Pinpoint the cell where the given text exists, returning its (x, y) midpoint coordinate. 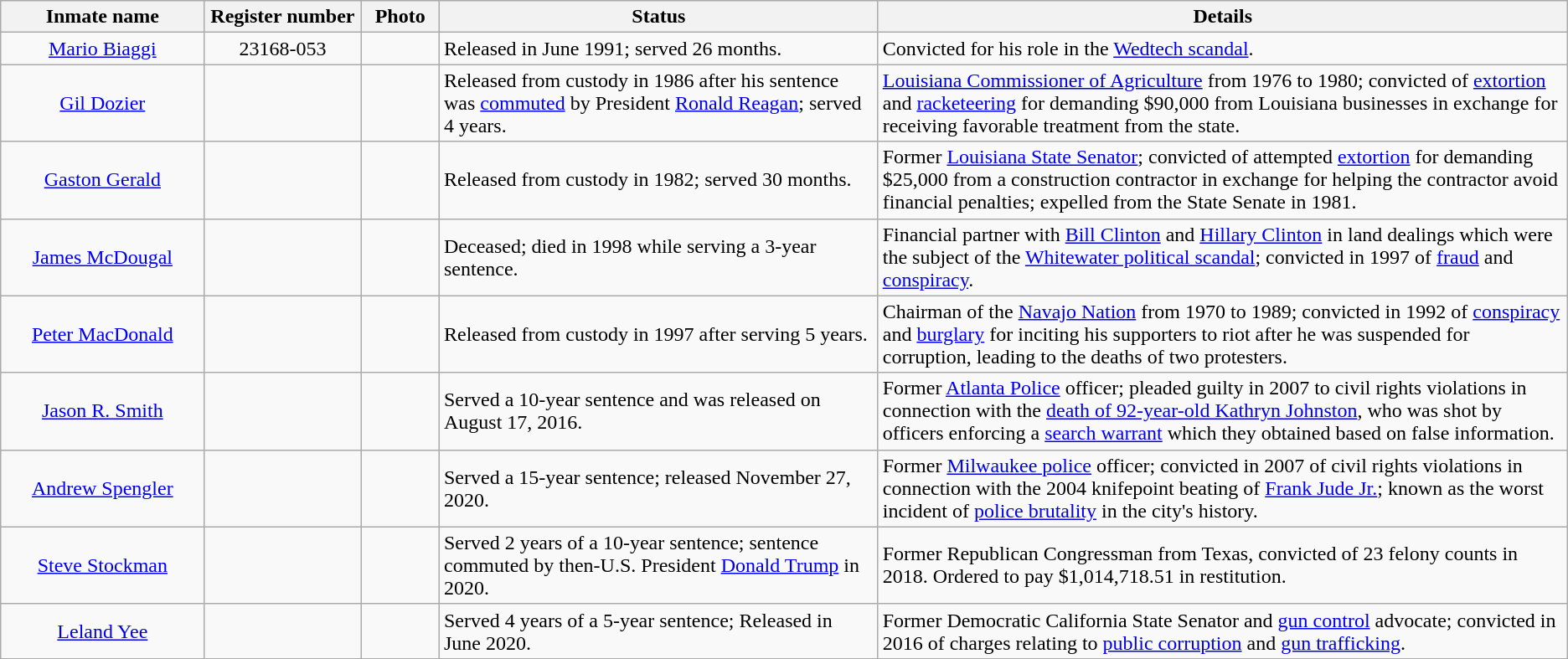
Details (1223, 17)
Gil Dozier (102, 103)
Steve Stockman (102, 565)
Served 2 years of a 10-year sentence; sentence commuted by then-U.S. President Donald Trump in 2020. (658, 565)
Mario Biaggi (102, 49)
Andrew Spengler (102, 488)
Released from custody in 1997 after serving 5 years. (658, 334)
Released from custody in 1986 after his sentence was commuted by President Ronald Reagan; served 4 years. (658, 103)
Released in June 1991; served 26 months. (658, 49)
Former Democratic California State Senator and gun control advocate; convicted in 2016 of charges relating to public corruption and gun trafficking. (1223, 631)
Deceased; died in 1998 while serving a 3-year sentence. (658, 257)
Convicted for his role in the Wedtech scandal. (1223, 49)
Inmate name (102, 17)
Peter MacDonald (102, 334)
Status (658, 17)
Served a 15-year sentence; released November 27, 2020. (658, 488)
Photo (400, 17)
Gaston Gerald (102, 180)
James McDougal (102, 257)
Served a 10-year sentence and was released on August 17, 2016. (658, 411)
23168-053 (283, 49)
Jason R. Smith (102, 411)
Former Republican Congressman from Texas, convicted of 23 felony counts in 2018. Ordered to pay $1,014,718.51 in restitution. (1223, 565)
Released from custody in 1982; served 30 months. (658, 180)
Leland Yee (102, 631)
Served 4 years of a 5-year sentence; Released in June 2020. (658, 631)
Register number (283, 17)
